Determine the [x, y] coordinate at the center of the cell enclosing the given text.  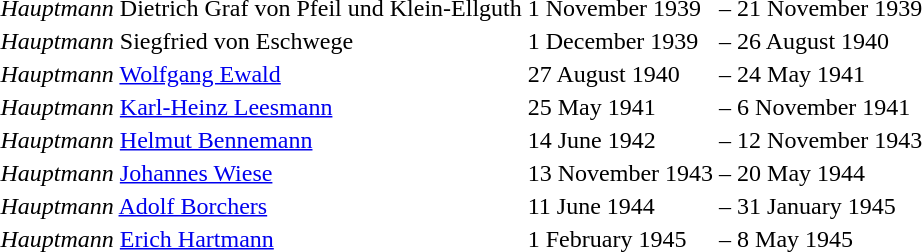
27 August 1940 [620, 74]
13 November 1943 [620, 173]
14 June 1942 [620, 140]
11 June 1944 [620, 206]
25 May 1941 [620, 107]
1 December 1939 [620, 41]
